Return [X, Y] of the center of cell containing provided text 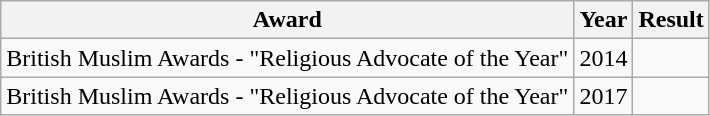
Result [671, 20]
Award [288, 20]
2017 [604, 96]
Year [604, 20]
2014 [604, 58]
